Locate the cell with the specified text and output its [X, Y] center coordinate. 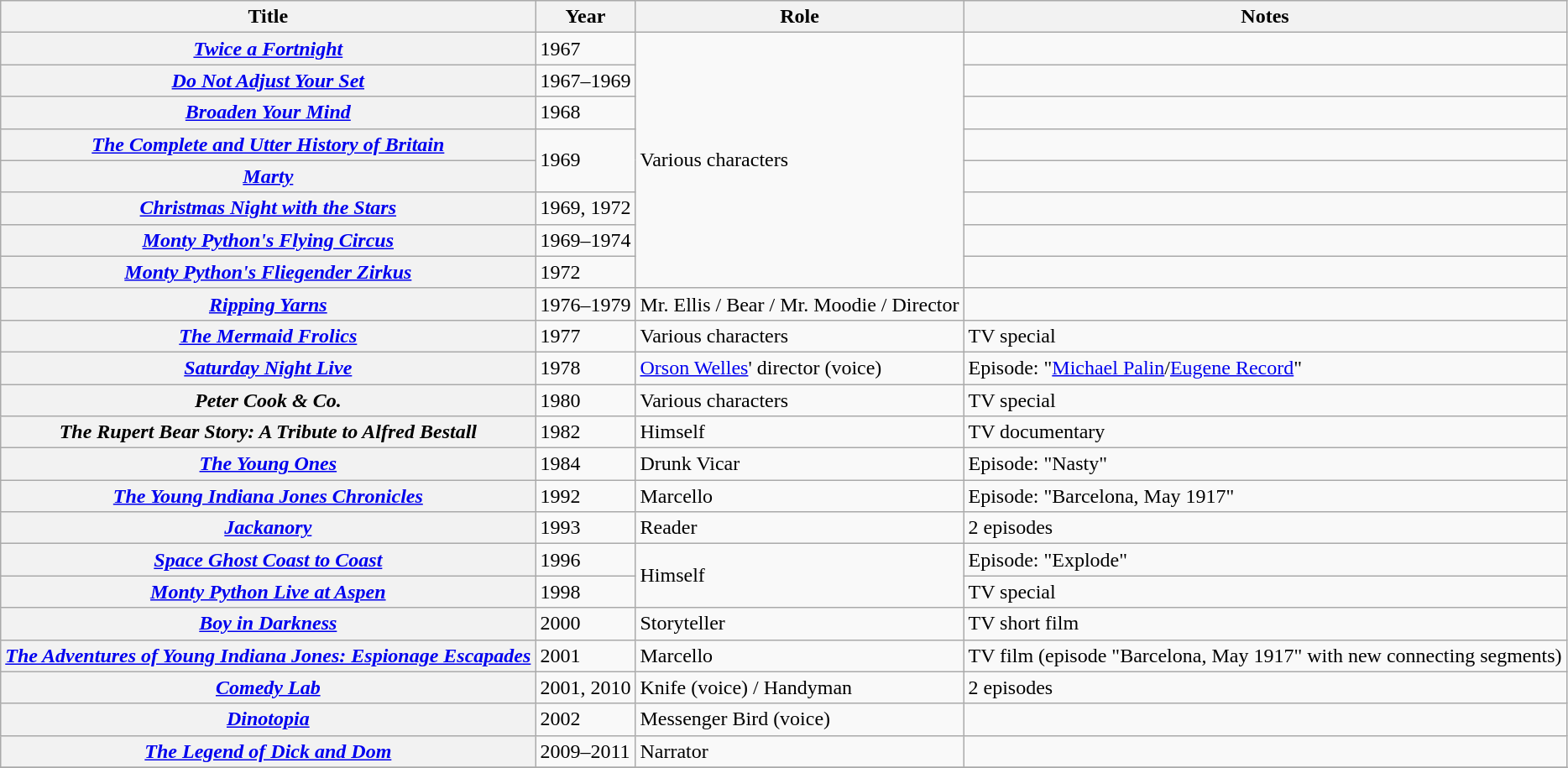
1984 [586, 464]
Christmas Night with the Stars [269, 208]
Monty Python's Fliegender Zirkus [269, 272]
Drunk Vicar [799, 464]
Monty Python's Flying Circus [269, 240]
Orson Welles' director (voice) [799, 368]
2001 [586, 656]
Peter Cook & Co. [269, 400]
1998 [586, 592]
1969 [586, 160]
Marty [269, 176]
1972 [586, 272]
1969–1974 [586, 240]
1977 [586, 336]
TV film (episode "Barcelona, May 1917" with new connecting segments) [1265, 656]
The Adventures of Young Indiana Jones: Espionage Escapades [269, 656]
Broaden Your Mind [269, 112]
2009–2011 [586, 751]
Knife (voice) / Handyman [799, 687]
1980 [586, 400]
The Rupert Bear Story: A Tribute to Alfred Bestall [269, 432]
The Mermaid Frolics [269, 336]
1996 [586, 560]
Episode: "Michael Palin/Eugene Record" [1265, 368]
Do Not Adjust Your Set [269, 81]
TV short film [1265, 624]
The Young Ones [269, 464]
Jackanory [269, 528]
Saturday Night Live [269, 368]
2002 [586, 719]
Role [799, 17]
1978 [586, 368]
1992 [586, 496]
Monty Python Live at Aspen [269, 592]
Storyteller [799, 624]
Title [269, 17]
1967 [586, 49]
1968 [586, 112]
Comedy Lab [269, 687]
2001, 2010 [586, 687]
Narrator [799, 751]
1982 [586, 432]
Episode: "Explode" [1265, 560]
Twice a Fortnight [269, 49]
The Complete and Utter History of Britain [269, 144]
Space Ghost Coast to Coast [269, 560]
Messenger Bird (voice) [799, 719]
Boy in Darkness [269, 624]
2000 [586, 624]
1976–1979 [586, 304]
Dinotopia [269, 719]
1993 [586, 528]
Episode: "Barcelona, May 1917" [1265, 496]
Reader [799, 528]
Episode: "Nasty" [1265, 464]
The Young Indiana Jones Chronicles [269, 496]
Year [586, 17]
Mr. Ellis / Bear / Mr. Moodie / Director [799, 304]
1967–1969 [586, 81]
The Legend of Dick and Dom [269, 751]
TV documentary [1265, 432]
Notes [1265, 17]
Ripping Yarns [269, 304]
1969, 1972 [586, 208]
